Scan for the cell matching the given text and deliver its [X, Y] coordinate at center. 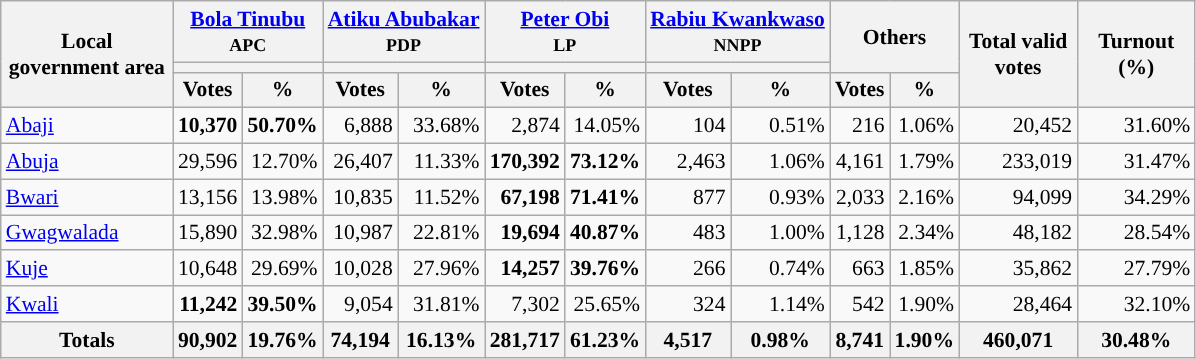
10,648 [208, 269]
10,028 [360, 269]
73.12% [605, 162]
Totals [87, 340]
2,033 [860, 197]
11.52% [442, 197]
233,019 [1018, 162]
13.98% [282, 197]
170,392 [525, 162]
460,071 [1018, 340]
4,517 [688, 340]
40.87% [605, 233]
Total valid votes [1018, 54]
1.85% [924, 269]
Atiku AbubakarPDP [404, 32]
Bola TinubuAPC [248, 32]
1.14% [780, 304]
877 [688, 197]
216 [860, 126]
11,242 [208, 304]
10,370 [208, 126]
Kwali [87, 304]
67,198 [525, 197]
1.79% [924, 162]
16.13% [442, 340]
10,835 [360, 197]
10,987 [360, 233]
0.93% [780, 197]
0.74% [780, 269]
8,741 [860, 340]
Rabiu KwankwasoNNPP [738, 32]
Turnout (%) [1136, 54]
Local government area [87, 54]
266 [688, 269]
2.34% [924, 233]
26,407 [360, 162]
74,194 [360, 340]
483 [688, 233]
1.00% [780, 233]
9,054 [360, 304]
Others [894, 36]
20,452 [1018, 126]
15,890 [208, 233]
39.76% [605, 269]
50.70% [282, 126]
29,596 [208, 162]
25.65% [605, 304]
27.79% [1136, 269]
6,888 [360, 126]
34.29% [1136, 197]
30.48% [1136, 340]
12.70% [282, 162]
28.54% [1136, 233]
31.47% [1136, 162]
48,182 [1018, 233]
Abaji [87, 126]
32.98% [282, 233]
4,161 [860, 162]
104 [688, 126]
90,902 [208, 340]
11.33% [442, 162]
14.05% [605, 126]
Kuje [87, 269]
663 [860, 269]
324 [688, 304]
0.51% [780, 126]
29.69% [282, 269]
Abuja [87, 162]
0.98% [780, 340]
2,874 [525, 126]
19.76% [282, 340]
2,463 [688, 162]
33.68% [442, 126]
13,156 [208, 197]
1,128 [860, 233]
14,257 [525, 269]
35,862 [1018, 269]
31.81% [442, 304]
22.81% [442, 233]
31.60% [1136, 126]
61.23% [605, 340]
2.16% [924, 197]
39.50% [282, 304]
Peter ObiLP [566, 32]
27.96% [442, 269]
71.41% [605, 197]
7,302 [525, 304]
Gwagwalada [87, 233]
32.10% [1136, 304]
281,717 [525, 340]
28,464 [1018, 304]
Bwari [87, 197]
542 [860, 304]
94,099 [1018, 197]
19,694 [525, 233]
